Capture the cell that displays the provided text and extract its [x, y] central coordinate. 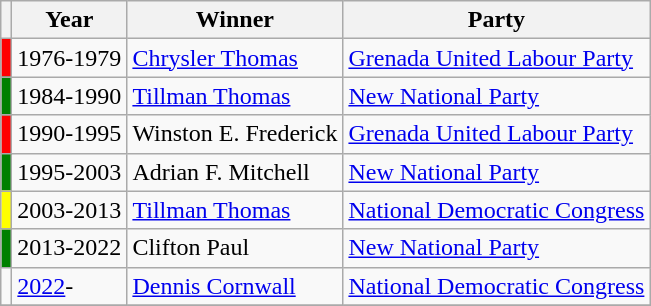
Winner [235, 20]
1984-1990 [70, 96]
Adrian F. Mitchell [235, 172]
Year [70, 20]
1990-1995 [70, 134]
Clifton Paul [235, 248]
2013-2022 [70, 248]
2003-2013 [70, 210]
2022- [70, 286]
Dennis Cornwall [235, 286]
1995-2003 [70, 172]
Winston E. Frederick [235, 134]
Chrysler Thomas [235, 58]
1976-1979 [70, 58]
Party [496, 20]
